Provide the [X, Y] coordinate of the cell's center where the given text is located.  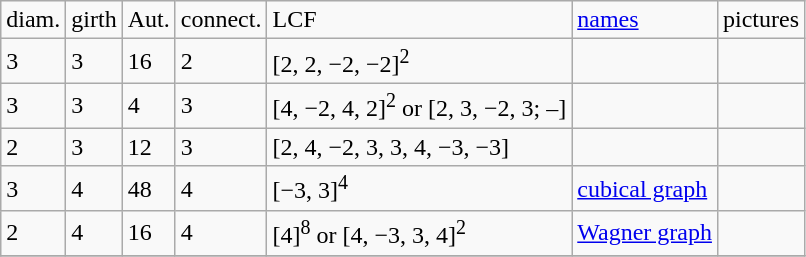
48 [148, 188]
[4]8 or [4, −3, 3, 4]2 [420, 234]
connect. [221, 20]
[2, 4, −2, 3, 3, 4, −3, −3] [420, 147]
LCF [420, 20]
names [645, 20]
girth [94, 20]
[4, −2, 4, 2]2 or [2, 3, −2, 3; –] [420, 106]
Wagner graph [645, 234]
pictures [760, 20]
cubical graph [645, 188]
12 [148, 147]
Aut. [148, 20]
diam. [34, 20]
[2, 2, −2, −2]2 [420, 62]
[−3, 3]4 [420, 188]
